From the cell containing the given text, extract its center point as (x, y) coordinate. 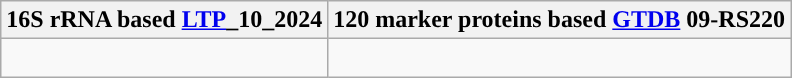
120 marker proteins based GTDB 09-RS220 (560, 20)
16S rRNA based LTP_10_2024 (164, 20)
